Pinpoint the cell where the given text exists, returning its (X, Y) midpoint coordinate. 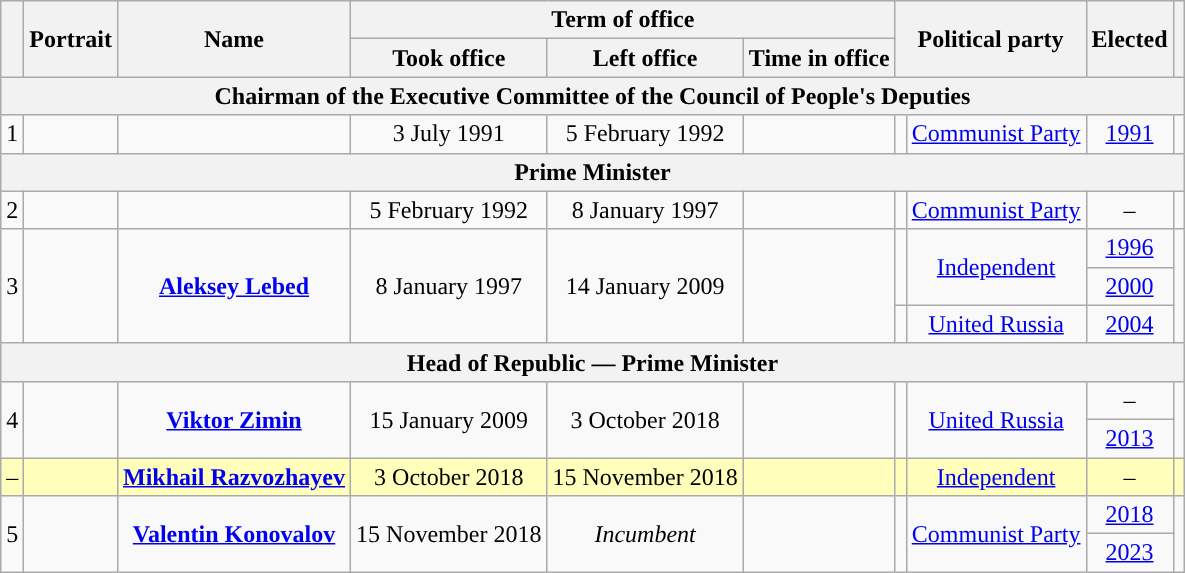
Time in office (819, 58)
Political party (990, 39)
Head of Republic — Prime Minister (592, 362)
5 (12, 534)
15 January 2009 (449, 419)
2000 (1130, 286)
2013 (1130, 438)
3 July 1991 (449, 134)
Name (234, 39)
Took office (449, 58)
Elected (1130, 39)
Portrait (71, 39)
14 January 2009 (645, 286)
1 (12, 134)
Aleksey Lebed (234, 286)
2 (12, 210)
2018 (1130, 515)
Viktor Zimin (234, 419)
3 (12, 286)
2004 (1130, 324)
Chairman of the Executive Committee of the Council of People's Deputies (592, 96)
Term of office (624, 20)
Valentin Konovalov (234, 534)
1991 (1130, 134)
1996 (1130, 248)
2023 (1130, 553)
Mikhail Razvozhayev (234, 477)
4 (12, 419)
Incumbent (645, 534)
Left office (645, 58)
Prime Minister (592, 172)
